For the text-containing cell, return its midpoint in (X, Y) coordinate format. 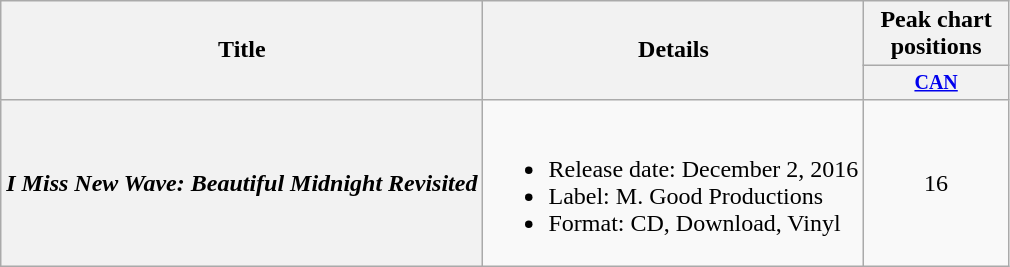
CAN (936, 82)
Release date: December 2, 2016Label: M. Good ProductionsFormat: CD, Download, Vinyl (674, 182)
Details (674, 50)
Peak chart positions (936, 34)
I Miss New Wave: Beautiful Midnight Revisited (242, 182)
Title (242, 50)
16 (936, 182)
